Locate the cell with the specified text and output its [x, y] center coordinate. 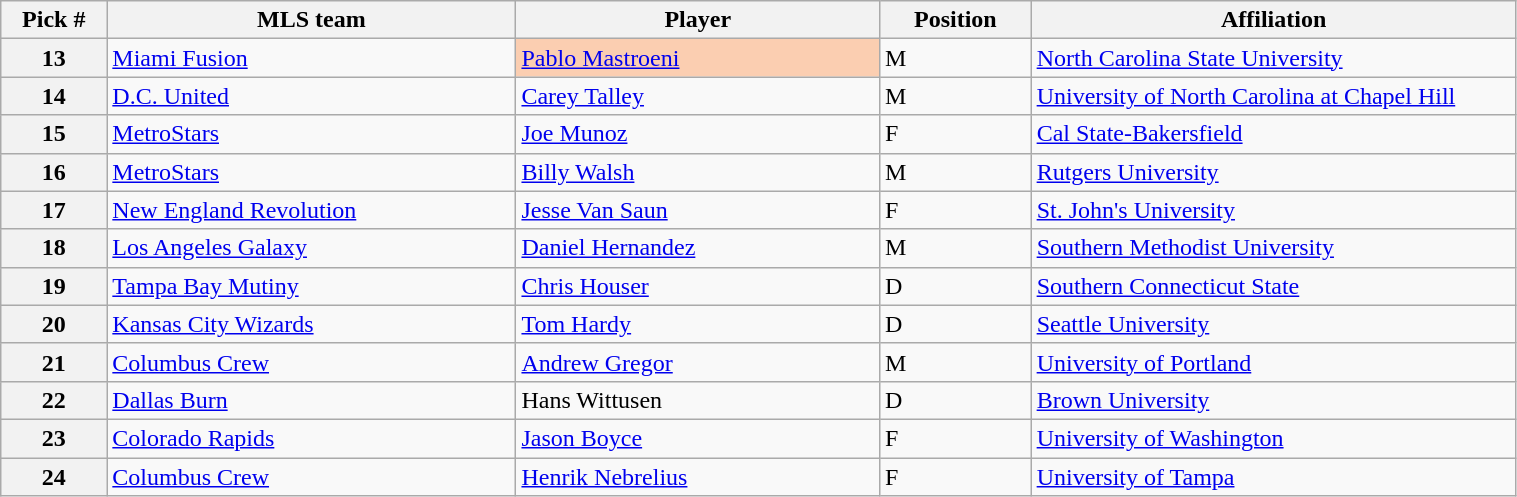
Player [698, 20]
18 [54, 248]
St. John's University [1274, 210]
22 [54, 400]
Affiliation [1274, 20]
14 [54, 96]
MLS team [312, 20]
17 [54, 210]
Henrik Nebrelius [698, 477]
Jason Boyce [698, 438]
Jesse Van Saun [698, 210]
New England Revolution [312, 210]
Carey Talley [698, 96]
Andrew Gregor [698, 362]
Los Angeles Galaxy [312, 248]
16 [54, 172]
Colorado Rapids [312, 438]
Position [956, 20]
Southern Methodist University [1274, 248]
Daniel Hernandez [698, 248]
Cal State-Bakersfield [1274, 134]
University of Washington [1274, 438]
Kansas City Wizards [312, 324]
Tampa Bay Mutiny [312, 286]
Hans Wittusen [698, 400]
Joe Munoz [698, 134]
Brown University [1274, 400]
North Carolina State University [1274, 58]
Billy Walsh [698, 172]
19 [54, 286]
15 [54, 134]
Seattle University [1274, 324]
Chris Houser [698, 286]
D.C. United [312, 96]
Rutgers University [1274, 172]
13 [54, 58]
University of Tampa [1274, 477]
Miami Fusion [312, 58]
24 [54, 477]
23 [54, 438]
University of North Carolina at Chapel Hill [1274, 96]
Dallas Burn [312, 400]
Pablo Mastroeni [698, 58]
20 [54, 324]
Pick # [54, 20]
21 [54, 362]
Tom Hardy [698, 324]
Southern Connecticut State [1274, 286]
University of Portland [1274, 362]
